Output the (x, y) coordinate of the center of the cell containing the given text.  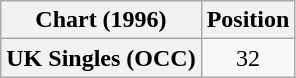
Position (248, 20)
Chart (1996) (101, 20)
UK Singles (OCC) (101, 58)
32 (248, 58)
